Scan for the cell matching the given text and deliver its (X, Y) coordinate at center. 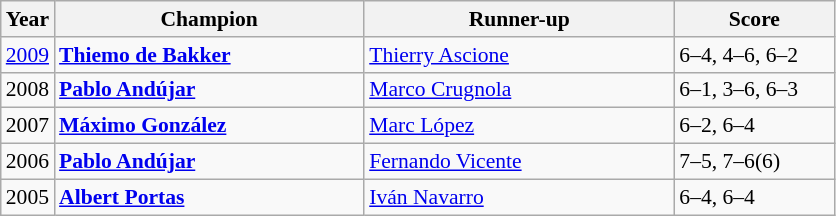
Year (28, 19)
6–4, 6–4 (754, 197)
2009 (28, 55)
Iván Navarro (519, 197)
6–4, 4–6, 6–2 (754, 55)
Score (754, 19)
Fernando Vicente (519, 162)
Marc López (519, 126)
6–1, 3–6, 6–3 (754, 90)
2006 (28, 162)
6–2, 6–4 (754, 126)
Thierry Ascione (519, 55)
2007 (28, 126)
Champion (209, 19)
Marco Crugnola (519, 90)
Thiemo de Bakker (209, 55)
2005 (28, 197)
Albert Portas (209, 197)
2008 (28, 90)
7–5, 7–6(6) (754, 162)
Runner-up (519, 19)
Máximo González (209, 126)
